Extract the (X, Y) coordinate from the center of the cell holding the provided text.  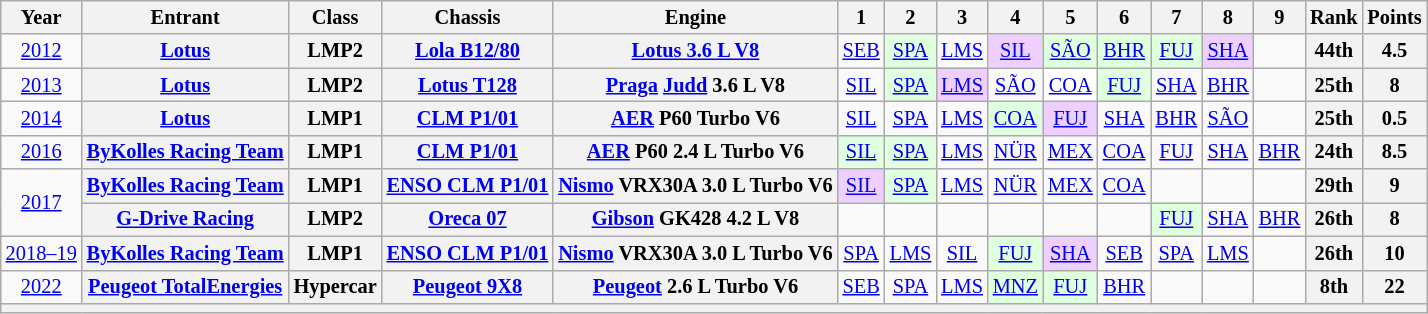
2022 (42, 287)
2 (911, 17)
2018–19 (42, 253)
5 (1070, 17)
44th (1334, 51)
G-Drive Racing (186, 219)
Praga Judd 3.6 L V8 (695, 85)
Oreca 07 (468, 219)
Year (42, 17)
7 (1176, 17)
24th (1334, 152)
8th (1334, 287)
Rank (1334, 17)
Class (336, 17)
Lotus T128 (468, 85)
Entrant (186, 17)
2012 (42, 51)
Gibson GK428 4.2 L V8 (695, 219)
0.5 (1395, 118)
Chassis (468, 17)
1 (862, 17)
Peugeot TotalEnergies (186, 287)
Engine (695, 17)
2013 (42, 85)
8.5 (1395, 152)
22 (1395, 287)
2014 (42, 118)
4 (1016, 17)
6 (1124, 17)
Hypercar (336, 287)
Peugeot 2.6 L Turbo V6 (695, 287)
3 (962, 17)
Points (1395, 17)
MNZ (1016, 287)
10 (1395, 253)
AER P60 Turbo V6 (695, 118)
AER P60 2.4 L Turbo V6 (695, 152)
Lotus 3.6 L V8 (695, 51)
29th (1334, 186)
Lola B12/80 (468, 51)
2016 (42, 152)
2017 (42, 202)
Peugeot 9X8 (468, 287)
4.5 (1395, 51)
